Pinpoint the cell where the given text exists, returning its (X, Y) midpoint coordinate. 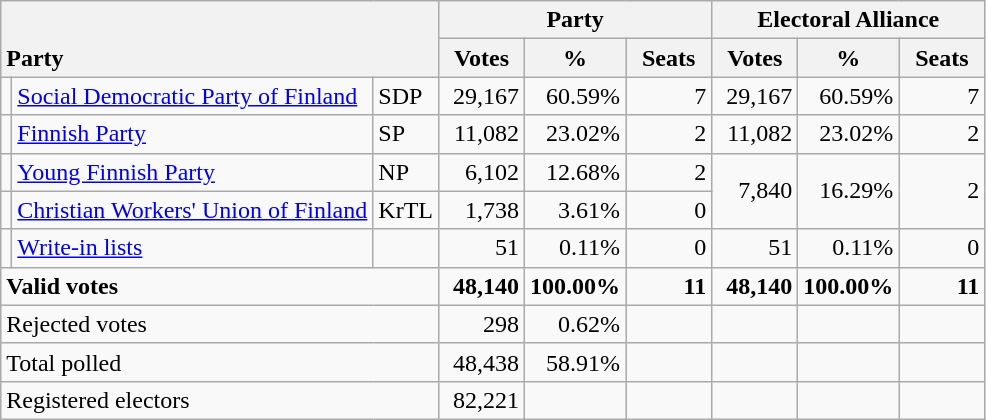
82,221 (482, 400)
Valid votes (220, 286)
Christian Workers' Union of Finland (192, 210)
0.62% (576, 324)
6,102 (482, 172)
SDP (406, 96)
3.61% (576, 210)
KrTL (406, 210)
16.29% (848, 191)
NP (406, 172)
Total polled (220, 362)
Write-in lists (192, 248)
Rejected votes (220, 324)
SP (406, 134)
58.91% (576, 362)
298 (482, 324)
7,840 (755, 191)
Young Finnish Party (192, 172)
Finnish Party (192, 134)
Registered electors (220, 400)
Social Democratic Party of Finland (192, 96)
1,738 (482, 210)
Electoral Alliance (848, 20)
12.68% (576, 172)
48,438 (482, 362)
